Scan for the cell matching the given text and deliver its (X, Y) coordinate at center. 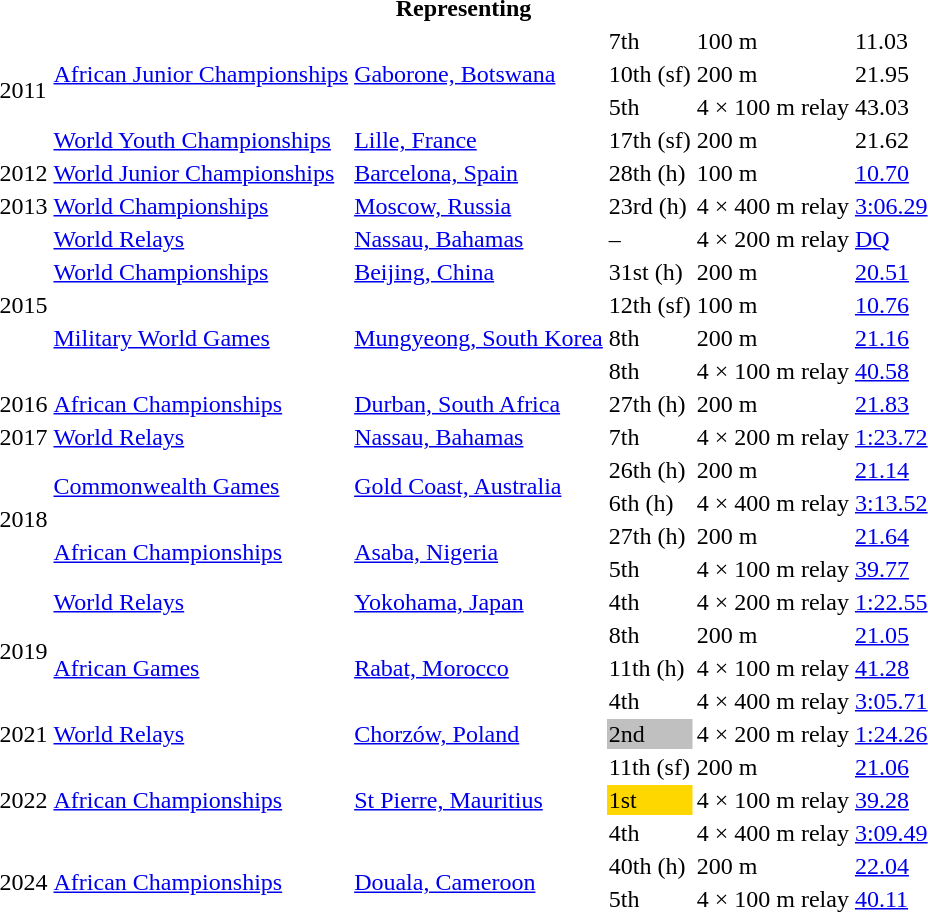
Gold Coast, Australia (479, 486)
Yokohama, Japan (479, 602)
– (650, 239)
Durban, South Africa (479, 404)
31st (h) (650, 272)
World Youth Championships (201, 140)
11th (sf) (650, 767)
Beijing, China (479, 272)
World Junior Championships (201, 173)
28th (h) (650, 173)
African Games (201, 668)
Rabat, Morocco (479, 668)
Chorzów, Poland (479, 734)
African Junior Championships (201, 74)
10th (sf) (650, 74)
26th (h) (650, 470)
Military World Games (201, 338)
1st (650, 800)
Asaba, Nigeria (479, 552)
Commonwealth Games (201, 486)
23rd (h) (650, 206)
11th (h) (650, 668)
6th (h) (650, 503)
2nd (650, 734)
Barcelona, Spain (479, 173)
Mungyeong, South Korea (479, 338)
40th (h) (650, 866)
17th (sf) (650, 140)
Gaborone, Botswana (479, 74)
12th (sf) (650, 305)
St Pierre, Mauritius (479, 800)
Lille, France (479, 140)
Moscow, Russia (479, 206)
